Output the (x, y) coordinate of the center of the cell containing the given text.  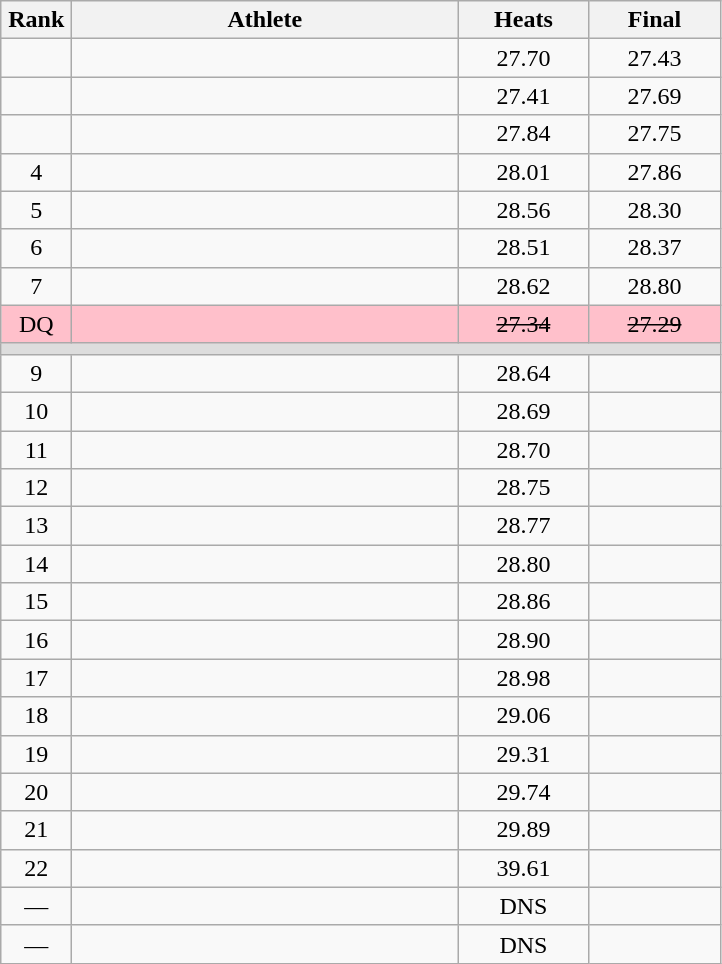
9 (36, 373)
13 (36, 526)
4 (36, 172)
28.30 (654, 210)
28.64 (524, 373)
29.74 (524, 792)
27.43 (654, 58)
11 (36, 449)
28.56 (524, 210)
7 (36, 286)
18 (36, 716)
28.75 (524, 488)
27.86 (654, 172)
27.29 (654, 324)
DQ (36, 324)
27.69 (654, 96)
28.69 (524, 411)
28.62 (524, 286)
Heats (524, 20)
28.37 (654, 248)
27.34 (524, 324)
16 (36, 640)
27.41 (524, 96)
Athlete (265, 20)
28.98 (524, 678)
19 (36, 754)
39.61 (524, 868)
21 (36, 830)
Rank (36, 20)
27.75 (654, 134)
10 (36, 411)
22 (36, 868)
28.86 (524, 602)
29.31 (524, 754)
28.90 (524, 640)
5 (36, 210)
Final (654, 20)
20 (36, 792)
27.70 (524, 58)
28.51 (524, 248)
29.06 (524, 716)
27.84 (524, 134)
15 (36, 602)
17 (36, 678)
12 (36, 488)
14 (36, 564)
29.89 (524, 830)
28.01 (524, 172)
28.70 (524, 449)
28.77 (524, 526)
6 (36, 248)
